Search for the cell housing the specified text and yield its [x, y] center coordinate. 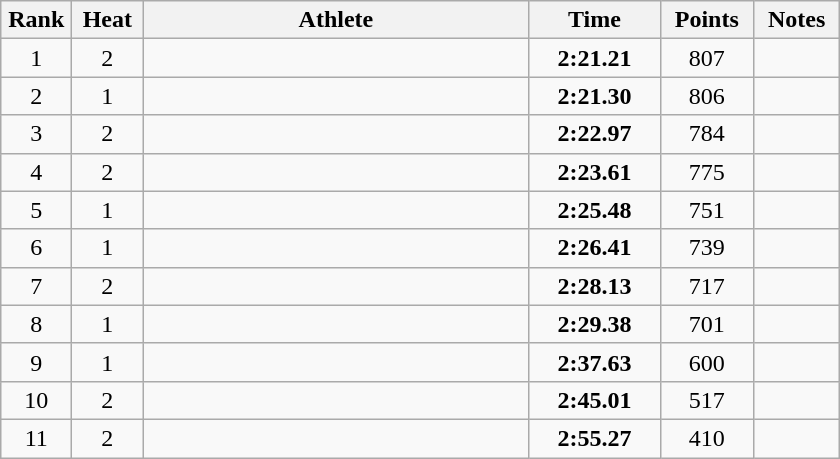
Heat [108, 20]
2:29.38 [594, 324]
717 [707, 286]
807 [707, 58]
Rank [36, 20]
806 [707, 96]
Athlete [336, 20]
775 [707, 172]
8 [36, 324]
11 [36, 438]
2:21.30 [594, 96]
784 [707, 134]
751 [707, 210]
739 [707, 248]
7 [36, 286]
2:21.21 [594, 58]
600 [707, 362]
5 [36, 210]
2:22.97 [594, 134]
10 [36, 400]
2:28.13 [594, 286]
Points [707, 20]
Notes [797, 20]
2:55.27 [594, 438]
6 [36, 248]
410 [707, 438]
701 [707, 324]
2:23.61 [594, 172]
3 [36, 134]
9 [36, 362]
2:45.01 [594, 400]
2:37.63 [594, 362]
4 [36, 172]
2:26.41 [594, 248]
Time [594, 20]
2:25.48 [594, 210]
517 [707, 400]
